Scan for the cell matching the given text and deliver its (X, Y) coordinate at center. 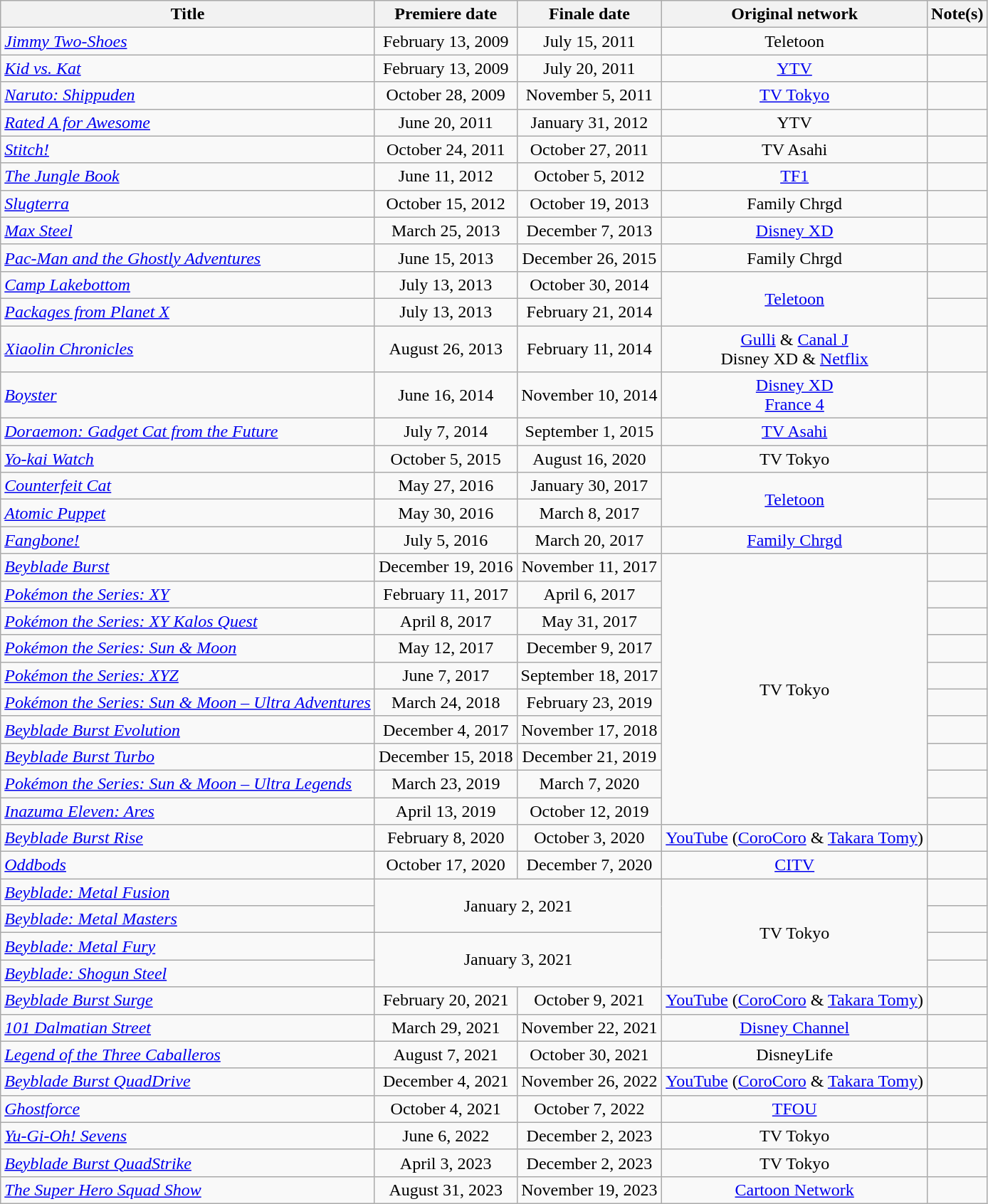
Beyblade Burst (188, 567)
December 9, 2017 (589, 648)
December 4, 2017 (446, 729)
Xiaolin Chronicles (188, 349)
February 11, 2014 (589, 349)
November 22, 2021 (589, 1028)
April 13, 2019 (446, 810)
Disney XDFrance 4 (794, 396)
Yo-kai Watch (188, 459)
October 17, 2020 (446, 865)
Boyster (188, 396)
Fangbone! (188, 540)
August 16, 2020 (589, 459)
February 8, 2020 (446, 838)
Kid vs. Kat (188, 68)
CITV (794, 865)
Beyblade Burst Rise (188, 838)
February 23, 2019 (589, 702)
Jimmy Two-Shoes (188, 41)
March 24, 2018 (446, 702)
October 30, 2021 (589, 1055)
Legend of the Three Caballeros (188, 1055)
Beyblade Burst Turbo (188, 756)
May 30, 2016 (446, 513)
July 20, 2011 (589, 68)
The Jungle Book (188, 176)
Beyblade Burst Evolution (188, 729)
Beyblade: Shogun Steel (188, 973)
March 25, 2013 (446, 231)
August 26, 2013 (446, 349)
December 7, 2013 (589, 231)
December 4, 2021 (446, 1082)
February 20, 2021 (446, 1000)
Note(s) (957, 14)
Camp Lakebottom (188, 285)
Max Steel (188, 231)
Yu-Gi-Oh! Sevens (188, 1136)
October 12, 2019 (589, 810)
October 19, 2013 (589, 204)
December 7, 2020 (589, 865)
May 27, 2016 (446, 486)
TFOU (794, 1109)
DisneyLife (794, 1055)
June 6, 2022 (446, 1136)
November 26, 2022 (589, 1082)
Finale date (589, 14)
Premiere date (446, 14)
October 15, 2012 (446, 204)
March 29, 2021 (446, 1028)
Slugterra (188, 204)
Gulli & Canal JDisney XD & Netflix (794, 349)
December 15, 2018 (446, 756)
October 5, 2012 (589, 176)
January 3, 2021 (518, 960)
Disney XD (794, 231)
Cartoon Network (794, 1190)
June 15, 2013 (446, 258)
July 15, 2011 (589, 41)
The Super Hero Squad Show (188, 1190)
June 11, 2012 (446, 176)
Beyblade: Metal Fusion (188, 892)
November 19, 2023 (589, 1190)
November 11, 2017 (589, 567)
January 31, 2012 (589, 122)
October 28, 2009 (446, 95)
November 17, 2018 (589, 729)
October 5, 2015 (446, 459)
August 7, 2021 (446, 1055)
December 26, 2015 (589, 258)
May 12, 2017 (446, 648)
October 7, 2022 (589, 1109)
Oddbods (188, 865)
January 30, 2017 (589, 486)
101 Dalmatian Street (188, 1028)
November 10, 2014 (589, 396)
Stitch! (188, 149)
October 3, 2020 (589, 838)
Beyblade Burst Surge (188, 1000)
November 5, 2011 (589, 95)
April 3, 2023 (446, 1163)
Pokémon the Series: XYZ (188, 675)
February 11, 2017 (446, 594)
Packages from Planet X (188, 312)
March 8, 2017 (589, 513)
Beyblade Burst QuadStrike (188, 1163)
September 18, 2017 (589, 675)
Atomic Puppet (188, 513)
October 30, 2014 (589, 285)
March 7, 2020 (589, 783)
May 31, 2017 (589, 621)
February 21, 2014 (589, 312)
Pac-Man and the Ghostly Adventures (188, 258)
Pokémon the Series: Sun & Moon – Ultra Legends (188, 783)
Pokémon the Series: XY (188, 594)
October 27, 2011 (589, 149)
July 5, 2016 (446, 540)
October 24, 2011 (446, 149)
March 23, 2019 (446, 783)
Naruto: Shippuden (188, 95)
Inazuma Eleven: Ares (188, 810)
Original network (794, 14)
Counterfeit Cat (188, 486)
October 9, 2021 (589, 1000)
March 20, 2017 (589, 540)
December 21, 2019 (589, 756)
December 19, 2016 (446, 567)
TF1 (794, 176)
September 1, 2015 (589, 432)
Beyblade: Metal Masters (188, 919)
Pokémon the Series: XY Kalos Quest (188, 621)
Pokémon the Series: Sun & Moon (188, 648)
October 4, 2021 (446, 1109)
June 20, 2011 (446, 122)
June 16, 2014 (446, 396)
Disney Channel (794, 1028)
June 7, 2017 (446, 675)
April 6, 2017 (589, 594)
Ghostforce (188, 1109)
July 7, 2014 (446, 432)
Beyblade: Metal Fury (188, 946)
Pokémon the Series: Sun & Moon – Ultra Adventures (188, 702)
January 2, 2021 (518, 906)
Doraemon: Gadget Cat from the Future (188, 432)
Title (188, 14)
Rated A for Awesome (188, 122)
August 31, 2023 (446, 1190)
Beyblade Burst QuadDrive (188, 1082)
April 8, 2017 (446, 621)
